Scan for the cell matching the given text and deliver its [x, y] coordinate at center. 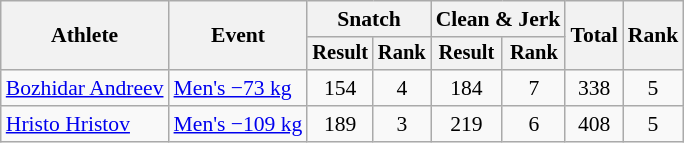
Men's −109 kg [238, 124]
6 [534, 124]
Total [594, 36]
219 [467, 124]
3 [402, 124]
4 [402, 88]
Bozhidar Andreev [85, 88]
154 [340, 88]
Hristo Hristov [85, 124]
Men's −73 kg [238, 88]
338 [594, 88]
7 [534, 88]
189 [340, 124]
Clean & Jerk [498, 19]
184 [467, 88]
Athlete [85, 36]
408 [594, 124]
Snatch [368, 19]
Event [238, 36]
